Determine the (x, y) coordinate at the center of the cell enclosing the given text.  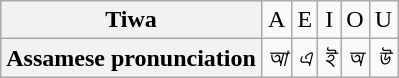
I (330, 20)
U (383, 20)
অ (355, 58)
Tiwa (132, 20)
Assamese pronunciation (132, 58)
ই (330, 58)
E (305, 20)
এ (305, 58)
O (355, 20)
উ (383, 58)
আ (276, 58)
A (276, 20)
